Detect which cell encompasses the target text, then output its (X, Y) center coordinate. 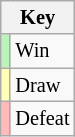
Defeat (42, 118)
Draw (42, 85)
Key (38, 17)
Win (42, 51)
